Determine the (X, Y) coordinate at the center of the cell enclosing the given text.  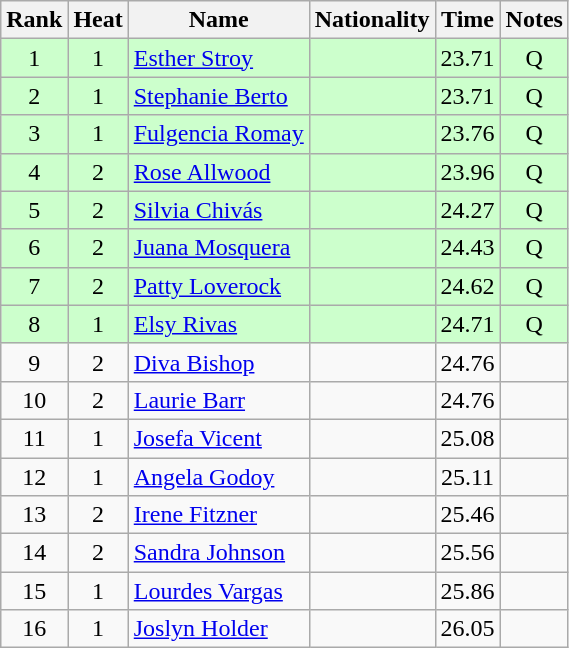
24.27 (468, 210)
14 (34, 553)
11 (34, 438)
23.76 (468, 134)
25.56 (468, 553)
Angela Godoy (218, 477)
Joslyn Holder (218, 629)
Fulgencia Romay (218, 134)
Diva Bishop (218, 362)
Name (218, 20)
Josefa Vicent (218, 438)
24.71 (468, 324)
Rose Allwood (218, 172)
Rank (34, 20)
Notes (534, 20)
25.08 (468, 438)
25.46 (468, 515)
Nationality (372, 20)
26.05 (468, 629)
25.11 (468, 477)
Sandra Johnson (218, 553)
Laurie Barr (218, 400)
25.86 (468, 591)
13 (34, 515)
7 (34, 286)
Heat (98, 20)
23.96 (468, 172)
6 (34, 248)
24.43 (468, 248)
Time (468, 20)
3 (34, 134)
Patty Loverock (218, 286)
8 (34, 324)
Juana Mosquera (218, 248)
Esther Stroy (218, 58)
5 (34, 210)
Stephanie Berto (218, 96)
Lourdes Vargas (218, 591)
24.62 (468, 286)
12 (34, 477)
10 (34, 400)
16 (34, 629)
9 (34, 362)
4 (34, 172)
Elsy Rivas (218, 324)
Irene Fitzner (218, 515)
Silvia Chivás (218, 210)
15 (34, 591)
